Search for the cell housing the specified text and yield its [X, Y] center coordinate. 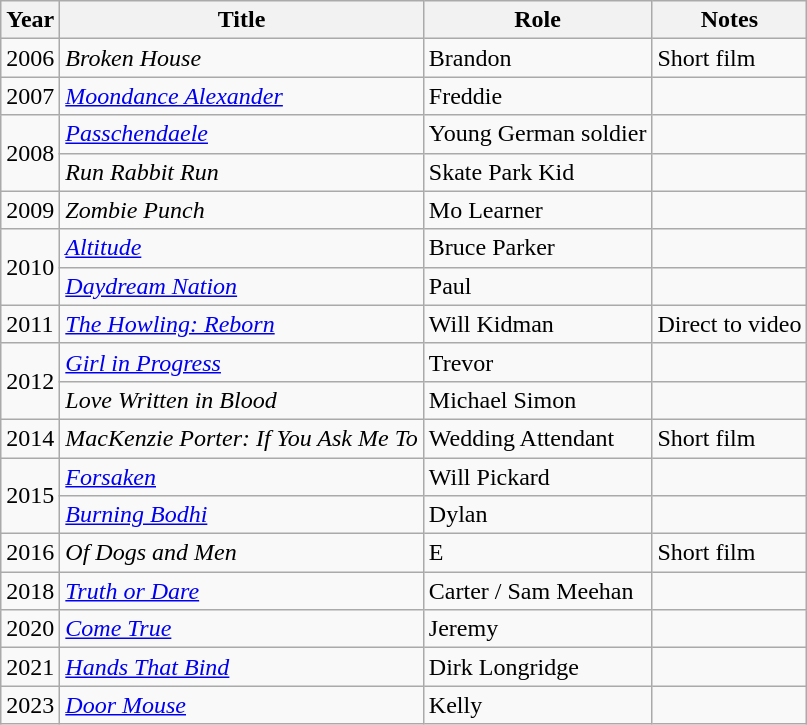
Year [30, 20]
The Howling: Reborn [242, 324]
Wedding Attendant [538, 438]
Michael Simon [538, 400]
Freddie [538, 96]
Dylan [538, 515]
Run Rabbit Run [242, 172]
2018 [30, 591]
2023 [30, 705]
Burning Bodhi [242, 515]
2021 [30, 667]
2014 [30, 438]
2016 [30, 553]
Of Dogs and Men [242, 553]
2012 [30, 381]
Moondance Alexander [242, 96]
Direct to video [730, 324]
Brandon [538, 58]
Truth or Dare [242, 591]
Kelly [538, 705]
Girl in Progress [242, 362]
Role [538, 20]
Will Pickard [538, 477]
Trevor [538, 362]
Bruce Parker [538, 248]
Zombie Punch [242, 210]
Notes [730, 20]
2006 [30, 58]
2010 [30, 267]
Jeremy [538, 629]
Mo Learner [538, 210]
2009 [30, 210]
Passchendaele [242, 134]
Young German soldier [538, 134]
Forsaken [242, 477]
Altitude [242, 248]
Paul [538, 286]
Door Mouse [242, 705]
E [538, 553]
2011 [30, 324]
2020 [30, 629]
Carter / Sam Meehan [538, 591]
Come True [242, 629]
Title [242, 20]
MacKenzie Porter: If You Ask Me To [242, 438]
Broken House [242, 58]
Daydream Nation [242, 286]
Dirk Longridge [538, 667]
Will Kidman [538, 324]
2007 [30, 96]
2008 [30, 153]
2015 [30, 496]
Skate Park Kid [538, 172]
Love Written in Blood [242, 400]
Hands That Bind [242, 667]
